Scan for the cell matching the given text and deliver its [X, Y] coordinate at center. 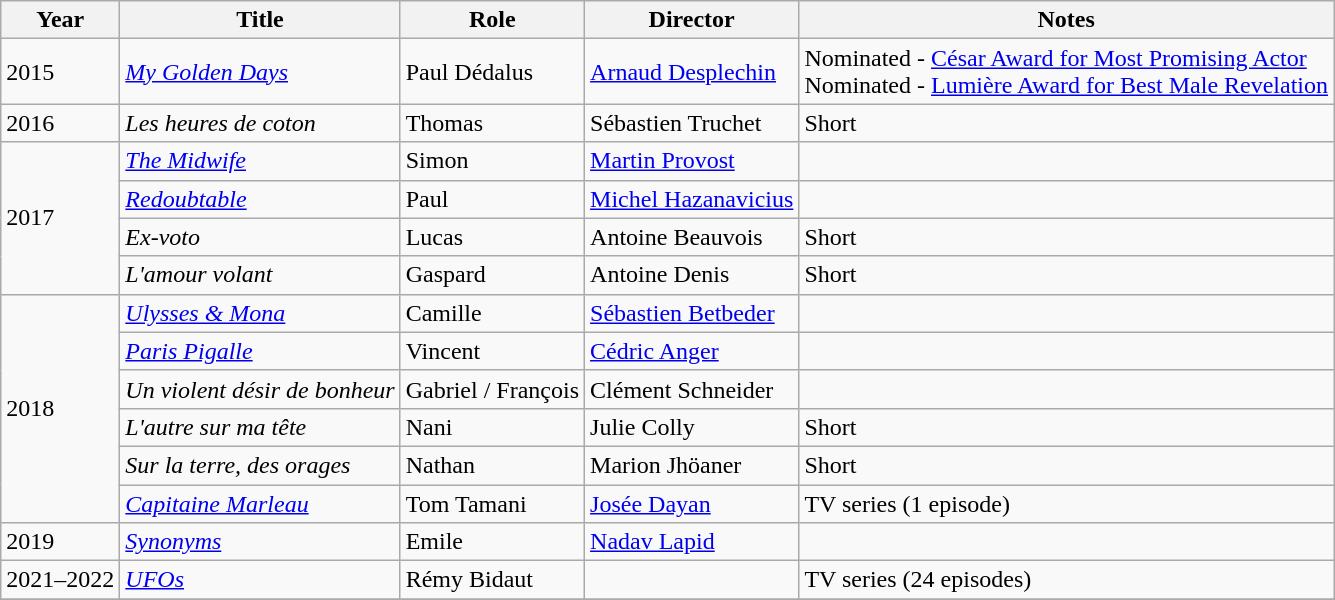
Role [492, 20]
Sur la terre, des orages [260, 465]
L'amour volant [260, 275]
2019 [60, 542]
2018 [60, 408]
Antoine Beauvois [692, 237]
Nathan [492, 465]
Camille [492, 313]
Arnaud Desplechin [692, 72]
Director [692, 20]
Nadav Lapid [692, 542]
Simon [492, 161]
2021–2022 [60, 580]
L'autre sur ma tête [260, 427]
TV series (1 episode) [1066, 503]
Antoine Denis [692, 275]
Capitaine Marleau [260, 503]
2015 [60, 72]
Nominated - César Award for Most Promising ActorNominated - Lumière Award for Best Male Revelation [1066, 72]
Notes [1066, 20]
Marion Jhöaner [692, 465]
The Midwife [260, 161]
TV series (24 episodes) [1066, 580]
Paris Pigalle [260, 351]
Ex-voto [260, 237]
Gaspard [492, 275]
Un violent désir de bonheur [260, 389]
Paul Dédalus [492, 72]
UFOs [260, 580]
Les heures de coton [260, 123]
Clément Schneider [692, 389]
Thomas [492, 123]
Cédric Anger [692, 351]
Sébastien Betbeder [692, 313]
Rémy Bidaut [492, 580]
Emile [492, 542]
2016 [60, 123]
2017 [60, 218]
Redoubtable [260, 199]
Martin Provost [692, 161]
Ulysses & Mona [260, 313]
Tom Tamani [492, 503]
My Golden Days [260, 72]
Title [260, 20]
Paul [492, 199]
Vincent [492, 351]
Year [60, 20]
Lucas [492, 237]
Gabriel / François [492, 389]
Sébastien Truchet [692, 123]
Synonyms [260, 542]
Julie Colly [692, 427]
Michel Hazanavicius [692, 199]
Nani [492, 427]
Josée Dayan [692, 503]
